Determine the (X, Y) coordinate at the center of the cell enclosing the given text.  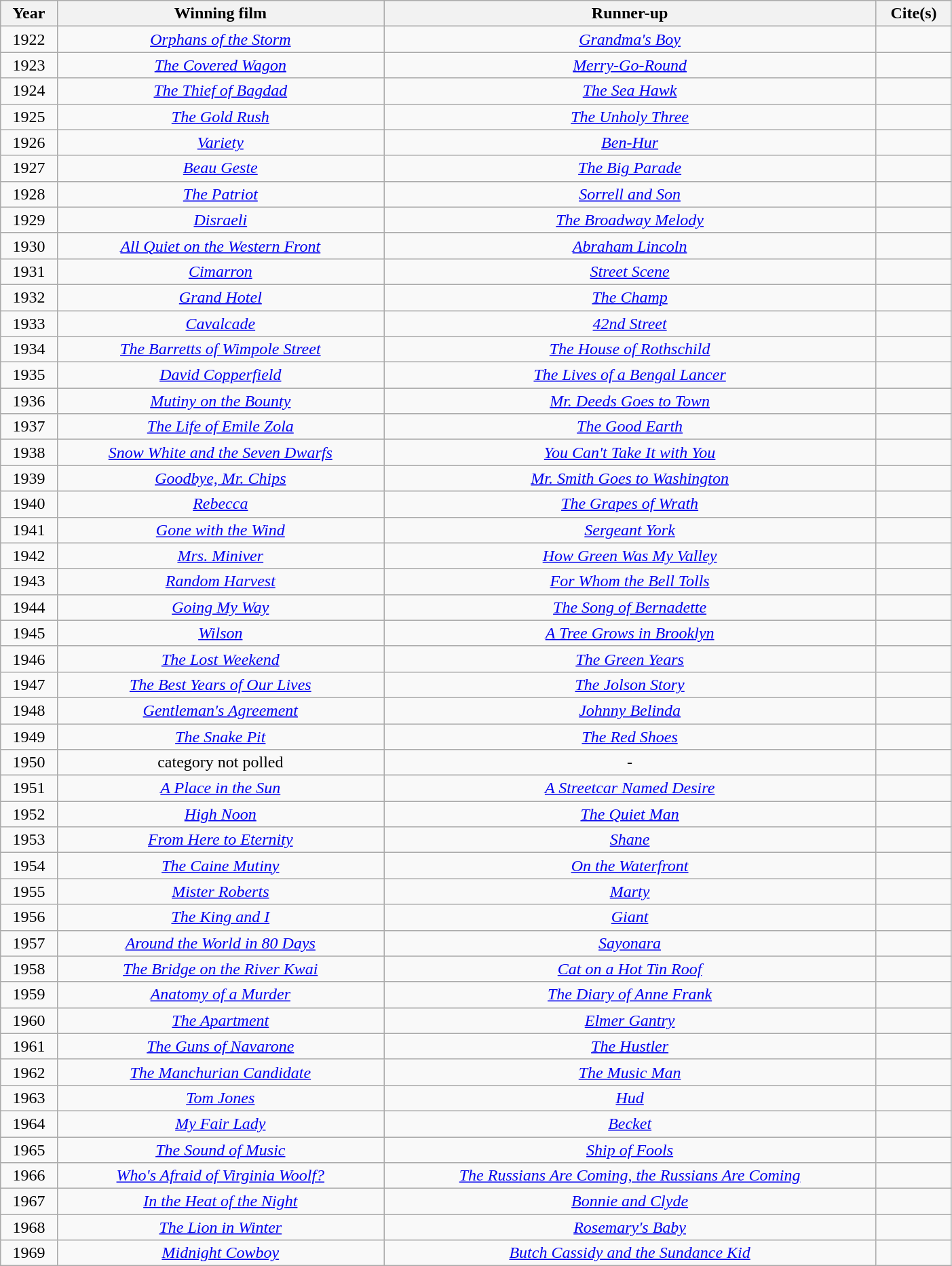
Rebecca (220, 504)
From Here to Eternity (220, 840)
Becket (630, 1124)
Winning film (220, 14)
Grand Hotel (220, 297)
1937 (28, 427)
Abraham Lincoln (630, 246)
The Green Years (630, 659)
Gentleman's Agreement (220, 710)
All Quiet on the Western Front (220, 246)
1936 (28, 401)
For Whom the Bell Tolls (630, 581)
Mister Roberts (220, 891)
1953 (28, 840)
The Music Man (630, 1072)
The Gold Rush (220, 117)
1929 (28, 220)
Hud (630, 1098)
Disraeli (220, 220)
Bonnie and Clyde (630, 1202)
The Lives of a Bengal Lancer (630, 375)
High Noon (220, 814)
Midnight Cowboy (220, 1253)
Sayonara (630, 943)
1930 (28, 246)
Cavalcade (220, 324)
category not polled (220, 763)
The Covered Wagon (220, 65)
On the Waterfront (630, 866)
1934 (28, 349)
Cimarron (220, 271)
The Lost Weekend (220, 659)
The Unholy Three (630, 117)
The House of Rothschild (630, 349)
You Can't Take It with You (630, 453)
The Patriot (220, 194)
1962 (28, 1072)
1961 (28, 1046)
1969 (28, 1253)
Street Scene (630, 271)
1941 (28, 530)
1949 (28, 736)
How Green Was My Valley (630, 556)
The Jolson Story (630, 685)
The Red Shoes (630, 736)
1931 (28, 271)
Sergeant York (630, 530)
Sorrell and Son (630, 194)
A Place in the Sun (220, 788)
Mr. Smith Goes to Washington (630, 478)
In the Heat of the Night (220, 1202)
1966 (28, 1176)
A Tree Grows in Brooklyn (630, 633)
1946 (28, 659)
Going My Way (220, 607)
Johnny Belinda (630, 710)
Wilson (220, 633)
Mutiny on the Bounty (220, 401)
1957 (28, 943)
1933 (28, 324)
1959 (28, 995)
The Russians Are Coming, the Russians Are Coming (630, 1176)
Rosemary's Baby (630, 1227)
The Bridge on the River Kwai (220, 969)
The Guns of Navarone (220, 1046)
1964 (28, 1124)
Grandma's Boy (630, 39)
1952 (28, 814)
1956 (28, 917)
1938 (28, 453)
The Quiet Man (630, 814)
The Thief of Bagdad (220, 91)
1960 (28, 1020)
1968 (28, 1227)
The Champ (630, 297)
Mrs. Miniver (220, 556)
Orphans of the Storm (220, 39)
1927 (28, 168)
1935 (28, 375)
1932 (28, 297)
Marty (630, 891)
The Caine Mutiny (220, 866)
The Song of Bernadette (630, 607)
The Good Earth (630, 427)
The Best Years of Our Lives (220, 685)
Beau Geste (220, 168)
Gone with the Wind (220, 530)
Goodbye, Mr. Chips (220, 478)
A Streetcar Named Desire (630, 788)
Tom Jones (220, 1098)
Who's Afraid of Virginia Woolf? (220, 1176)
1943 (28, 581)
42nd Street (630, 324)
The King and I (220, 917)
Giant (630, 917)
The Sound of Music (220, 1150)
Cite(s) (914, 14)
The Apartment (220, 1020)
1951 (28, 788)
- (630, 763)
The Big Parade (630, 168)
Random Harvest (220, 581)
1928 (28, 194)
1950 (28, 763)
The Grapes of Wrath (630, 504)
1942 (28, 556)
1940 (28, 504)
1945 (28, 633)
Snow White and the Seven Dwarfs (220, 453)
Ben-Hur (630, 142)
1963 (28, 1098)
1923 (28, 65)
The Life of Emile Zola (220, 427)
Runner-up (630, 14)
The Snake Pit (220, 736)
Butch Cassidy and the Sundance Kid (630, 1253)
1948 (28, 710)
Around the World in 80 Days (220, 943)
Year (28, 14)
The Manchurian Candidate (220, 1072)
David Copperfield (220, 375)
1954 (28, 866)
1924 (28, 91)
1967 (28, 1202)
Variety (220, 142)
The Broadway Melody (630, 220)
Cat on a Hot Tin Roof (630, 969)
1965 (28, 1150)
1958 (28, 969)
1925 (28, 117)
The Barretts of Wimpole Street (220, 349)
1922 (28, 39)
Elmer Gantry (630, 1020)
Merry-Go-Round (630, 65)
Anatomy of a Murder (220, 995)
1955 (28, 891)
1939 (28, 478)
Mr. Deeds Goes to Town (630, 401)
Shane (630, 840)
The Lion in Winter (220, 1227)
My Fair Lady (220, 1124)
1947 (28, 685)
Ship of Fools (630, 1150)
The Diary of Anne Frank (630, 995)
The Hustler (630, 1046)
1944 (28, 607)
The Sea Hawk (630, 91)
1926 (28, 142)
